Extract the (x, y) coordinate from the center of the cell holding the provided text.  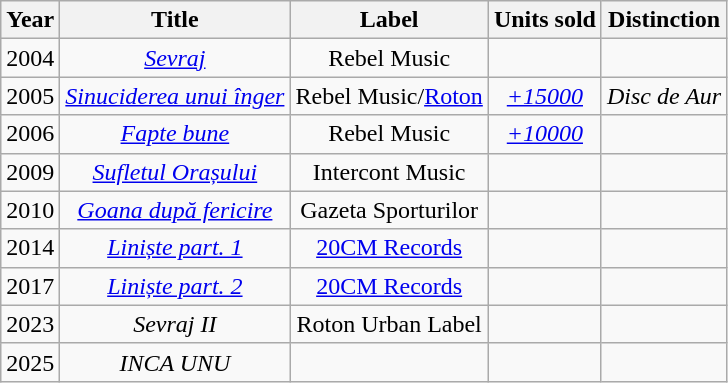
+15000 (544, 96)
2017 (30, 286)
Units sold (544, 20)
Sufletul Orașului (175, 172)
2010 (30, 210)
Rebel Music/Roton (389, 96)
Fapte bune (175, 134)
2025 (30, 362)
Disc de Aur (664, 96)
Intercont Music (389, 172)
INCA UNU (175, 362)
Sevraj II (175, 324)
Sinuciderea unui înger (175, 96)
Label (389, 20)
2005 (30, 96)
Title (175, 20)
Distinction (664, 20)
Gazeta Sporturilor (389, 210)
2004 (30, 58)
Year (30, 20)
Goana după fericire (175, 210)
+10000 (544, 134)
2009 (30, 172)
Sevraj (175, 58)
2023 (30, 324)
Roton Urban Label (389, 324)
2006 (30, 134)
2014 (30, 248)
Liniște part. 2 (175, 286)
Liniște part. 1 (175, 248)
